Scan for the cell matching the given text and deliver its (X, Y) coordinate at center. 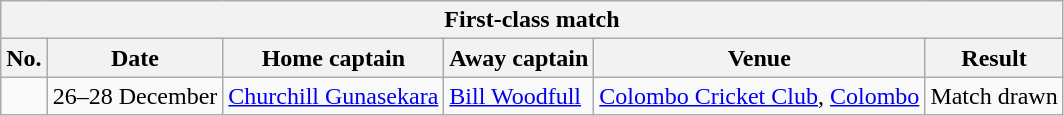
Churchill Gunasekara (334, 96)
Home captain (334, 58)
No. (24, 58)
Date (135, 58)
Venue (760, 58)
Bill Woodfull (519, 96)
Match drawn (994, 96)
Colombo Cricket Club, Colombo (760, 96)
Away captain (519, 58)
Result (994, 58)
26–28 December (135, 96)
First-class match (532, 20)
